Extract the [x, y] coordinate from the center of the cell holding the provided text.  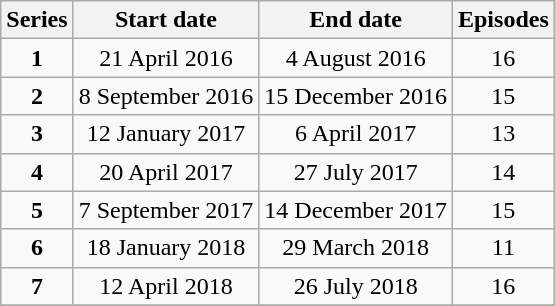
6 April 2017 [356, 134]
14 December 2017 [356, 210]
Start date [166, 20]
12 January 2017 [166, 134]
4 August 2016 [356, 58]
8 September 2016 [166, 96]
2 [37, 96]
26 July 2018 [356, 286]
20 April 2017 [166, 172]
13 [503, 134]
21 April 2016 [166, 58]
11 [503, 248]
14 [503, 172]
29 March 2018 [356, 248]
15 December 2016 [356, 96]
5 [37, 210]
7 [37, 286]
Series [37, 20]
1 [37, 58]
18 January 2018 [166, 248]
3 [37, 134]
Episodes [503, 20]
12 April 2018 [166, 286]
6 [37, 248]
4 [37, 172]
End date [356, 20]
27 July 2017 [356, 172]
7 September 2017 [166, 210]
